Search for the cell housing the specified text and yield its [X, Y] center coordinate. 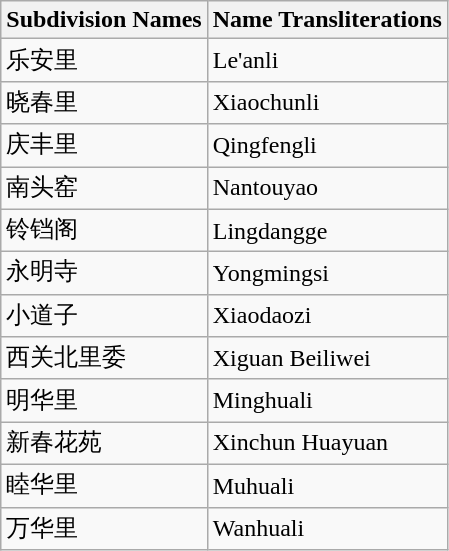
Xiguan Beiliwei [327, 358]
Qingfengli [327, 146]
Xinchun Huayuan [327, 444]
Lingdangge [327, 230]
庆丰里 [104, 146]
Name Transliterations [327, 20]
Minghuali [327, 400]
Muhuali [327, 486]
新春花苑 [104, 444]
万华里 [104, 528]
晓春里 [104, 102]
永明寺 [104, 274]
Xiaochunli [327, 102]
Wanhuali [327, 528]
铃铛阁 [104, 230]
Nantouyao [327, 188]
南头窑 [104, 188]
明华里 [104, 400]
Subdivision Names [104, 20]
小道子 [104, 316]
睦华里 [104, 486]
西关北里委 [104, 358]
乐安里 [104, 60]
Le'anli [327, 60]
Yongmingsi [327, 274]
Xiaodaozi [327, 316]
